Scan for the cell matching the given text and deliver its (X, Y) coordinate at center. 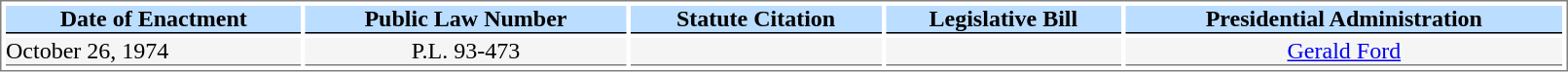
Public Law Number (465, 19)
P.L. 93-473 (465, 52)
Presidential Administration (1344, 19)
Date of Enactment (154, 19)
Gerald Ford (1344, 52)
Statute Citation (755, 19)
October 26, 1974 (154, 52)
Legislative Bill (1003, 19)
